Pinpoint the cell where the given text exists, returning its (x, y) midpoint coordinate. 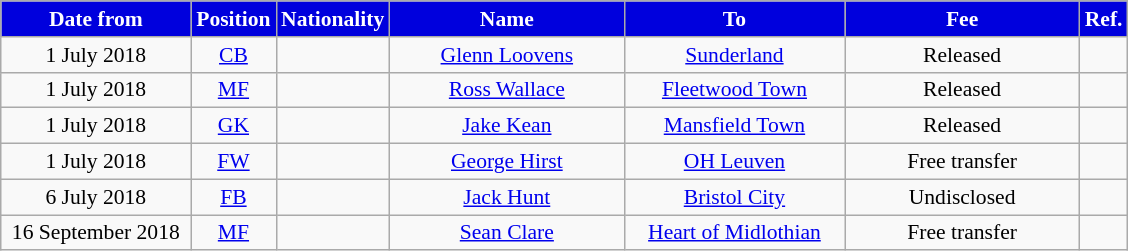
CB (234, 55)
Position (234, 19)
Jack Hunt (506, 197)
Fee (962, 19)
Name (506, 19)
Undisclosed (962, 197)
OH Leuven (734, 162)
Sean Clare (506, 233)
Glenn Loovens (506, 55)
Heart of Midlothian (734, 233)
Sunderland (734, 55)
GK (234, 126)
Nationality (332, 19)
Jake Kean (506, 126)
16 September 2018 (96, 233)
Ross Wallace (506, 90)
Date from (96, 19)
Ref. (1104, 19)
FB (234, 197)
George Hirst (506, 162)
Mansfield Town (734, 126)
Fleetwood Town (734, 90)
FW (234, 162)
6 July 2018 (96, 197)
Bristol City (734, 197)
To (734, 19)
